Find where the given text appears and provide that cell's center as [x, y] coordinate. 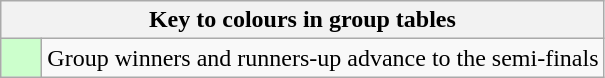
Key to colours in group tables [302, 20]
Group winners and runners-up advance to the semi-finals [323, 58]
